Pinpoint the cell where the given text exists, returning its (X, Y) midpoint coordinate. 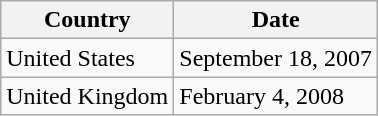
Country (88, 20)
Date (276, 20)
United Kingdom (88, 96)
February 4, 2008 (276, 96)
September 18, 2007 (276, 58)
United States (88, 58)
